Detect which cell encompasses the target text, then output its (x, y) center coordinate. 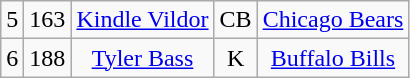
188 (48, 58)
K (236, 58)
6 (12, 58)
5 (12, 20)
Tyler Bass (142, 58)
CB (236, 20)
163 (48, 20)
Chicago Bears (333, 20)
Kindle Vildor (142, 20)
Buffalo Bills (333, 58)
